Output the (X, Y) coordinate of the center of the cell containing the given text.  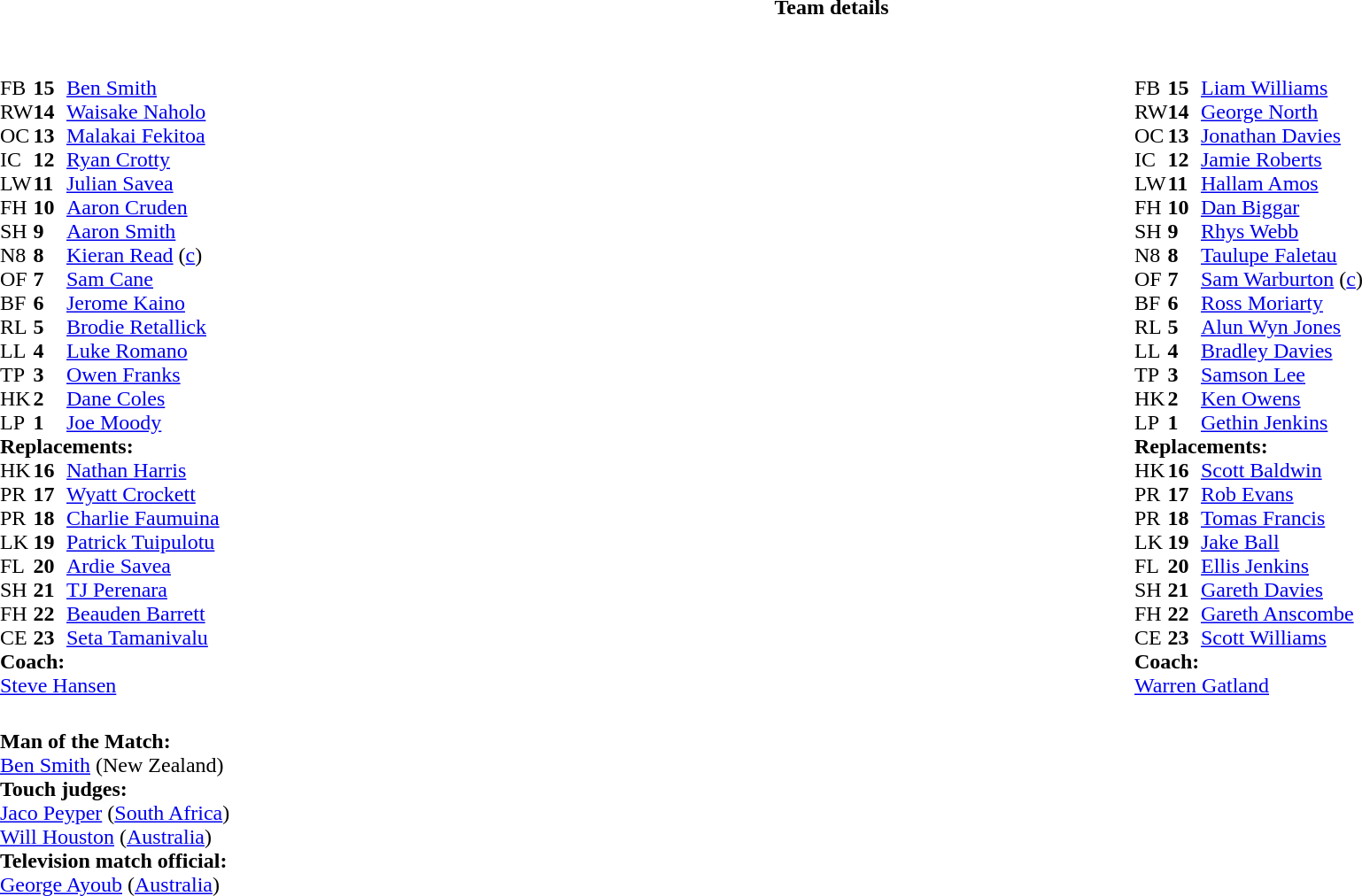
Charlie Faumuina (143, 519)
Aaron Cruden (143, 207)
Aaron Smith (143, 232)
Seta Tamanivalu (143, 637)
Wyatt Crockett (143, 494)
Owen Franks (143, 375)
Patrick Tuipulotu (143, 542)
Nathan Harris (143, 471)
Ryan Crotty (143, 159)
Joe Moody (143, 423)
Replacements: (110, 446)
Coach: (110, 662)
Ben Smith (143, 89)
Sam Cane (143, 280)
Luke Romano (143, 351)
Julian Savea (143, 184)
Brodie Retallick (143, 328)
TJ Perenara (143, 590)
Kieran Read (c) (143, 255)
Steve Hansen (110, 685)
Jerome Kaino (143, 303)
Dane Coles (143, 398)
Waisake Naholo (143, 112)
Ardie Savea (143, 567)
Beauden Barrett (143, 614)
Malakai Fekitoa (143, 136)
